Provide the (X, Y) coordinate of the cell's center where the given text is located.  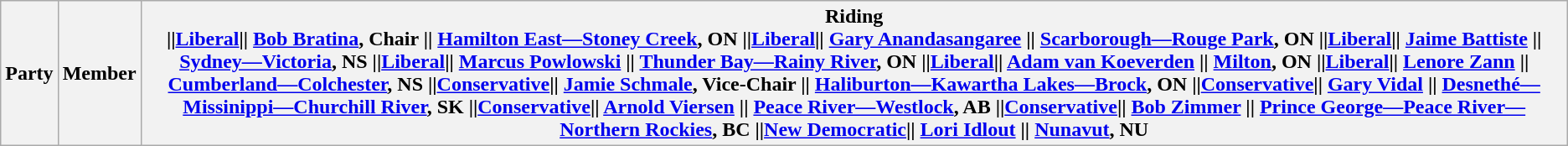
Party (29, 74)
Member (99, 74)
